Pinpoint the cell where the given text exists, returning its (X, Y) midpoint coordinate. 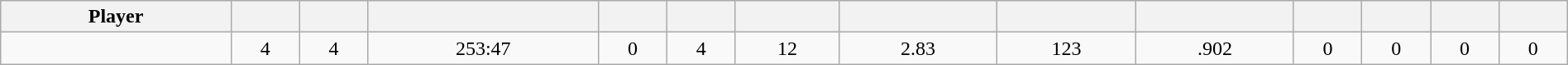
2.83 (918, 48)
123 (1067, 48)
253:47 (483, 48)
.902 (1215, 48)
Player (116, 17)
12 (787, 48)
